Capture the cell that displays the provided text and extract its [x, y] central coordinate. 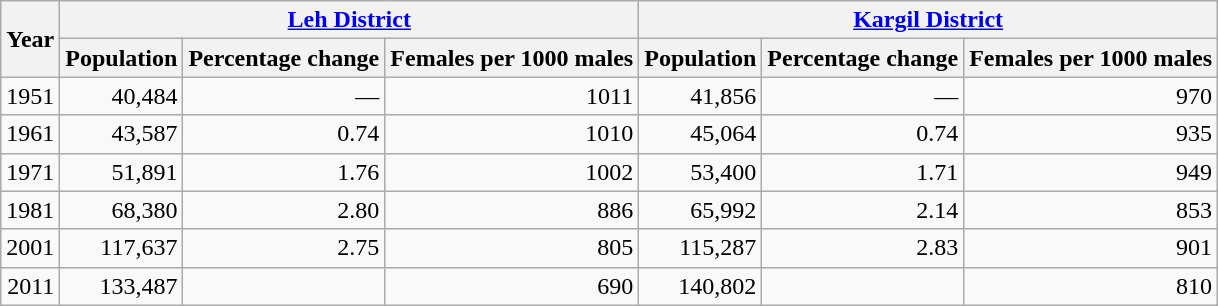
935 [1091, 134]
901 [1091, 248]
Leh District [350, 20]
970 [1091, 96]
2.83 [863, 248]
41,856 [700, 96]
949 [1091, 172]
Kargil District [928, 20]
1011 [512, 96]
2001 [30, 248]
853 [1091, 210]
45,064 [700, 134]
40,484 [122, 96]
53,400 [700, 172]
886 [512, 210]
2011 [30, 286]
2.75 [284, 248]
65,992 [700, 210]
1002 [512, 172]
68,380 [122, 210]
1981 [30, 210]
43,587 [122, 134]
1.76 [284, 172]
140,802 [700, 286]
133,487 [122, 286]
1951 [30, 96]
51,891 [122, 172]
810 [1091, 286]
2.14 [863, 210]
805 [512, 248]
115,287 [700, 248]
1.71 [863, 172]
690 [512, 286]
1010 [512, 134]
Year [30, 39]
117,637 [122, 248]
2.80 [284, 210]
1961 [30, 134]
1971 [30, 172]
